Return (X, Y) of the center of cell containing provided text 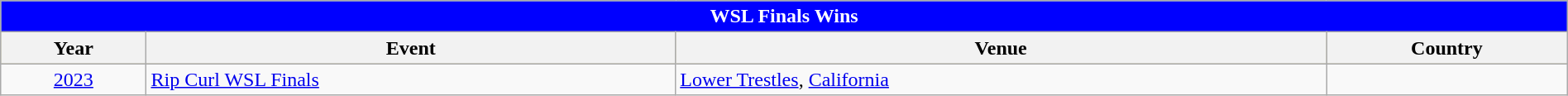
2023 (74, 79)
Rip Curl WSL Finals (411, 79)
WSL Finals Wins (784, 17)
Country (1447, 48)
Lower Trestles, California (1001, 79)
Year (74, 48)
Venue (1001, 48)
Event (411, 48)
